Return the (X, Y) coordinate for the center point of the cell that contains the specified text.  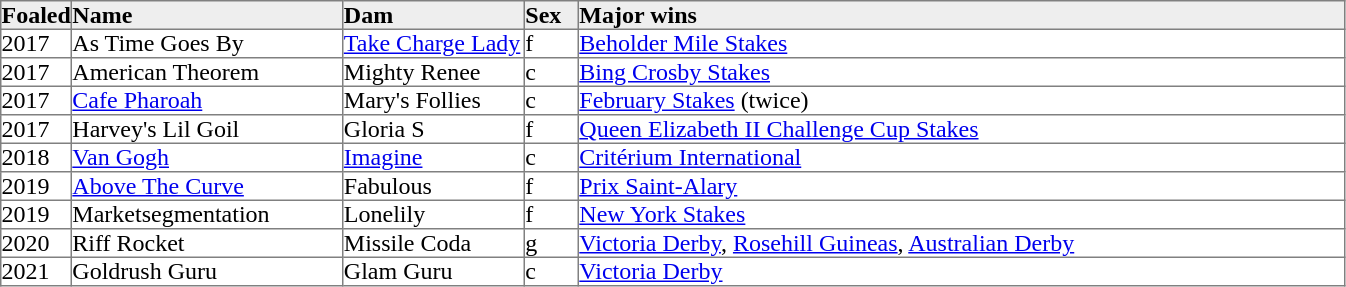
Prix Saint-Alary (962, 186)
Gloria S (434, 129)
2020 (36, 243)
Sex (552, 15)
2018 (36, 157)
As Time Goes By (208, 43)
Critérium International (962, 157)
New York Stakes (962, 214)
Bing Crosby Stakes (962, 72)
Take Charge Lady (434, 43)
Dam (434, 15)
Queen Elizabeth II Challenge Cup Stakes (962, 129)
Foaled (36, 15)
Cafe Pharoah (208, 100)
Major wins (962, 15)
February Stakes (twice) (962, 100)
Lonelily (434, 214)
Missile Coda (434, 243)
American Theorem (208, 72)
Name (208, 15)
Beholder Mile Stakes (962, 43)
Marketsegmentation (208, 214)
Imagine (434, 157)
Glam Guru (434, 271)
g (552, 243)
Victoria Derby (962, 271)
Goldrush Guru (208, 271)
Fabulous (434, 186)
Riff Rocket (208, 243)
Mary's Follies (434, 100)
Victoria Derby, Rosehill Guineas, Australian Derby (962, 243)
2021 (36, 271)
Above The Curve (208, 186)
Van Gogh (208, 157)
Mighty Renee (434, 72)
Harvey's Lil Goil (208, 129)
